Locate the cell with the specified text and output its (X, Y) center coordinate. 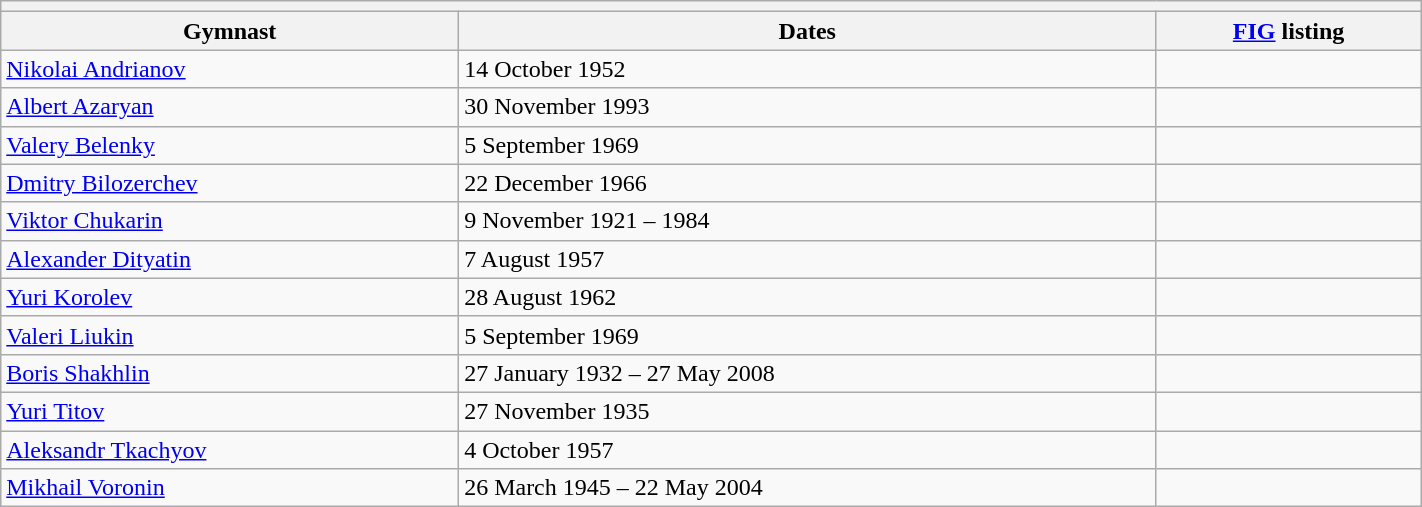
Mikhail Voronin (230, 488)
7 August 1957 (808, 259)
FIG listing (1288, 31)
28 August 1962 (808, 297)
Valery Belenky (230, 145)
Nikolai Andrianov (230, 69)
Aleksandr Tkachyov (230, 449)
22 December 1966 (808, 183)
27 November 1935 (808, 411)
Dmitry Bilozerchev (230, 183)
Yuri Korolev (230, 297)
Gymnast (230, 31)
Alexander Dityatin (230, 259)
26 March 1945 – 22 May 2004 (808, 488)
Yuri Titov (230, 411)
Dates (808, 31)
14 October 1952 (808, 69)
Albert Azaryan (230, 107)
4 October 1957 (808, 449)
Boris Shakhlin (230, 373)
Valeri Liukin (230, 335)
27 January 1932 – 27 May 2008 (808, 373)
Viktor Chukarin (230, 221)
9 November 1921 – 1984 (808, 221)
30 November 1993 (808, 107)
